Capture the cell that displays the provided text and extract its [X, Y] central coordinate. 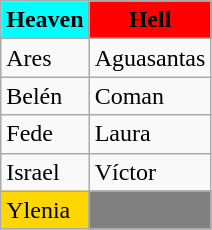
Víctor [150, 172]
Ares [45, 58]
Coman [150, 96]
Hell [150, 20]
Israel [45, 172]
Ylenia [45, 210]
Aguasantas [150, 58]
Heaven [45, 20]
Belén [45, 96]
Laura [150, 134]
Fede [45, 134]
